For the text-containing cell, return its midpoint in [X, Y] coordinate format. 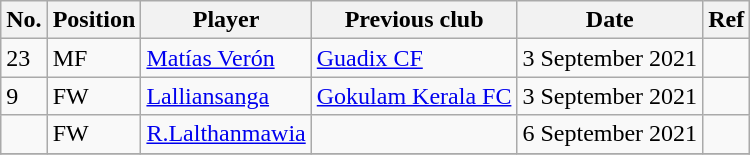
Previous club [414, 20]
Guadix CF [414, 58]
Lalliansanga [226, 96]
MF [94, 58]
R.Lalthanmawia [226, 134]
Date [610, 20]
No. [24, 20]
Player [226, 20]
Ref [726, 20]
23 [24, 58]
9 [24, 96]
Position [94, 20]
Gokulam Kerala FC [414, 96]
6 September 2021 [610, 134]
Matías Verón [226, 58]
